Locate the cell with the specified text and output its [x, y] center coordinate. 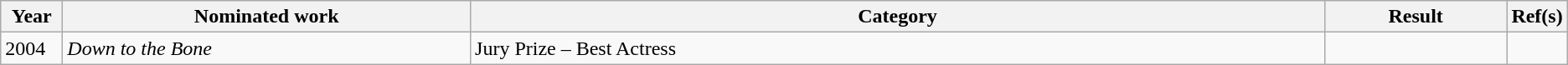
Nominated work [266, 17]
Ref(s) [1537, 17]
2004 [32, 48]
Result [1416, 17]
Category [898, 17]
Year [32, 17]
Down to the Bone [266, 48]
Jury Prize – Best Actress [898, 48]
